Return the (X, Y) coordinate for the center point of the cell that contains the specified text.  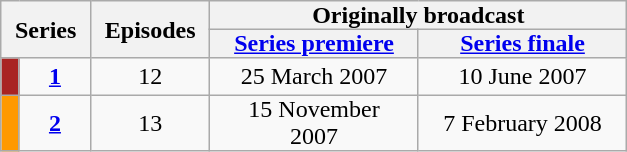
Series finale (522, 43)
Series (46, 30)
25 March 2007 (314, 77)
15 November 2007 (314, 124)
7 February 2008 (522, 124)
1 (54, 77)
13 (150, 124)
Episodes (150, 30)
12 (150, 77)
Originally broadcast (418, 15)
10 June 2007 (522, 77)
Series premiere (314, 43)
2 (54, 124)
